Determine the [X, Y] coordinate at the center of the cell enclosing the given text.  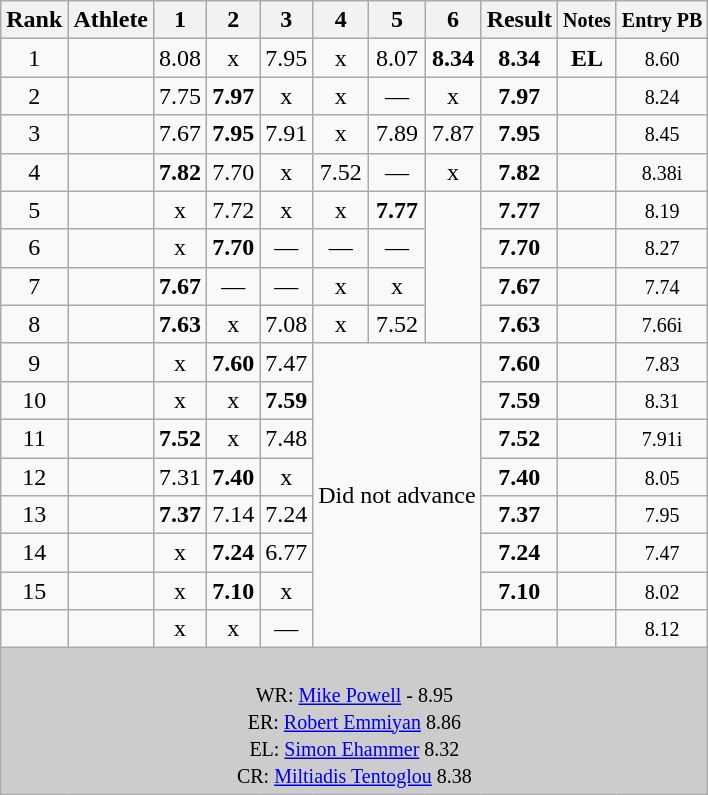
Did not advance [397, 495]
Entry PB [662, 20]
8.12 [662, 629]
10 [34, 400]
7.91 [286, 134]
7 [34, 286]
7.48 [286, 438]
7.74 [662, 286]
WR: Mike Powell - 8.95ER: Robert Emmiyan 8.86 EL: Simon Ehammer 8.32CR: Miltiadis Tentoglou 8.38 [354, 721]
7.83 [662, 362]
EL [588, 58]
8.02 [662, 591]
Notes [588, 20]
11 [34, 438]
8.38i [662, 172]
7.08 [286, 324]
8.45 [662, 134]
15 [34, 591]
12 [34, 477]
8.31 [662, 400]
Athlete [111, 20]
7.14 [234, 515]
14 [34, 553]
8.07 [397, 58]
7.87 [453, 134]
8.19 [662, 210]
7.72 [234, 210]
7.75 [180, 96]
8.05 [662, 477]
8.60 [662, 58]
Rank [34, 20]
8.08 [180, 58]
8.27 [662, 248]
7.91i [662, 438]
7.89 [397, 134]
13 [34, 515]
7.66i [662, 324]
Result [519, 20]
6.77 [286, 553]
8 [34, 324]
9 [34, 362]
7.31 [180, 477]
8.24 [662, 96]
